Search for the cell housing the specified text and yield its [X, Y] center coordinate. 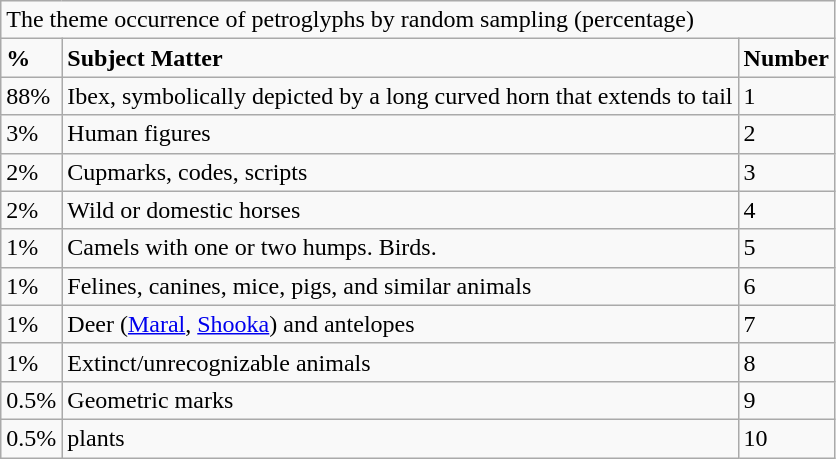
4 [786, 210]
3 [786, 172]
Camels with one or two humps. Birds. [400, 248]
Geometric marks [400, 400]
Subject Matter [400, 58]
8 [786, 362]
3% [32, 134]
Ibex, symbolically depicted by a long curved horn that extends to tail [400, 96]
1 [786, 96]
% [32, 58]
Number [786, 58]
2 [786, 134]
Human figures [400, 134]
The theme occurrence of petroglyphs by random sampling (percentage) [418, 20]
Felines, canines, mice, pigs, and similar animals [400, 286]
Extinct/unrecognizable animals [400, 362]
7 [786, 324]
plants [400, 438]
88% [32, 96]
9 [786, 400]
Deer (Maral, Shooka) and antelopes [400, 324]
6 [786, 286]
Cupmarks, codes, scripts [400, 172]
Wild or domestic horses [400, 210]
10 [786, 438]
5 [786, 248]
